Pinpoint the cell where the given text exists, returning its [x, y] midpoint coordinate. 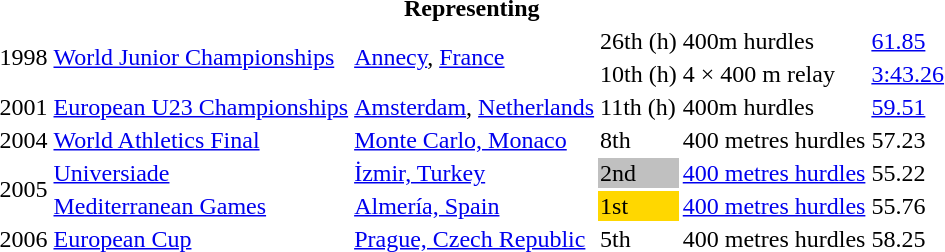
Monte Carlo, Monaco [474, 140]
European U23 Championships [201, 107]
4 × 400 m relay [774, 74]
Universiade [201, 173]
1st [639, 206]
Almería, Spain [474, 206]
10th (h) [639, 74]
World Athletics Final [201, 140]
Amsterdam, Netherlands [474, 107]
Mediterranean Games [201, 206]
World Junior Championships [201, 58]
26th (h) [639, 41]
Annecy, France [474, 58]
2nd [639, 173]
11th (h) [639, 107]
İzmir, Turkey [474, 173]
8th [639, 140]
